Scan for the cell matching the given text and deliver its (x, y) coordinate at center. 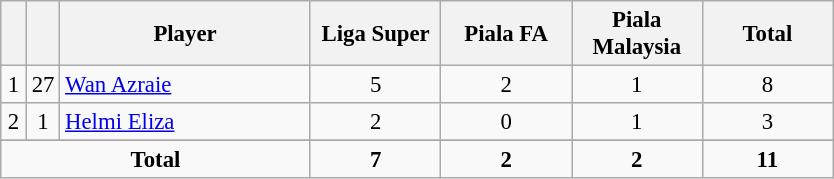
11 (768, 160)
Wan Azraie (186, 85)
Liga Super (376, 34)
Helmi Eliza (186, 122)
7 (376, 160)
27 (42, 85)
Player (186, 34)
0 (506, 122)
5 (376, 85)
3 (768, 122)
Piala Malaysia (638, 34)
Piala FA (506, 34)
8 (768, 85)
